Identify which cell holds the provided text, then report its (X, Y) central coordinate. 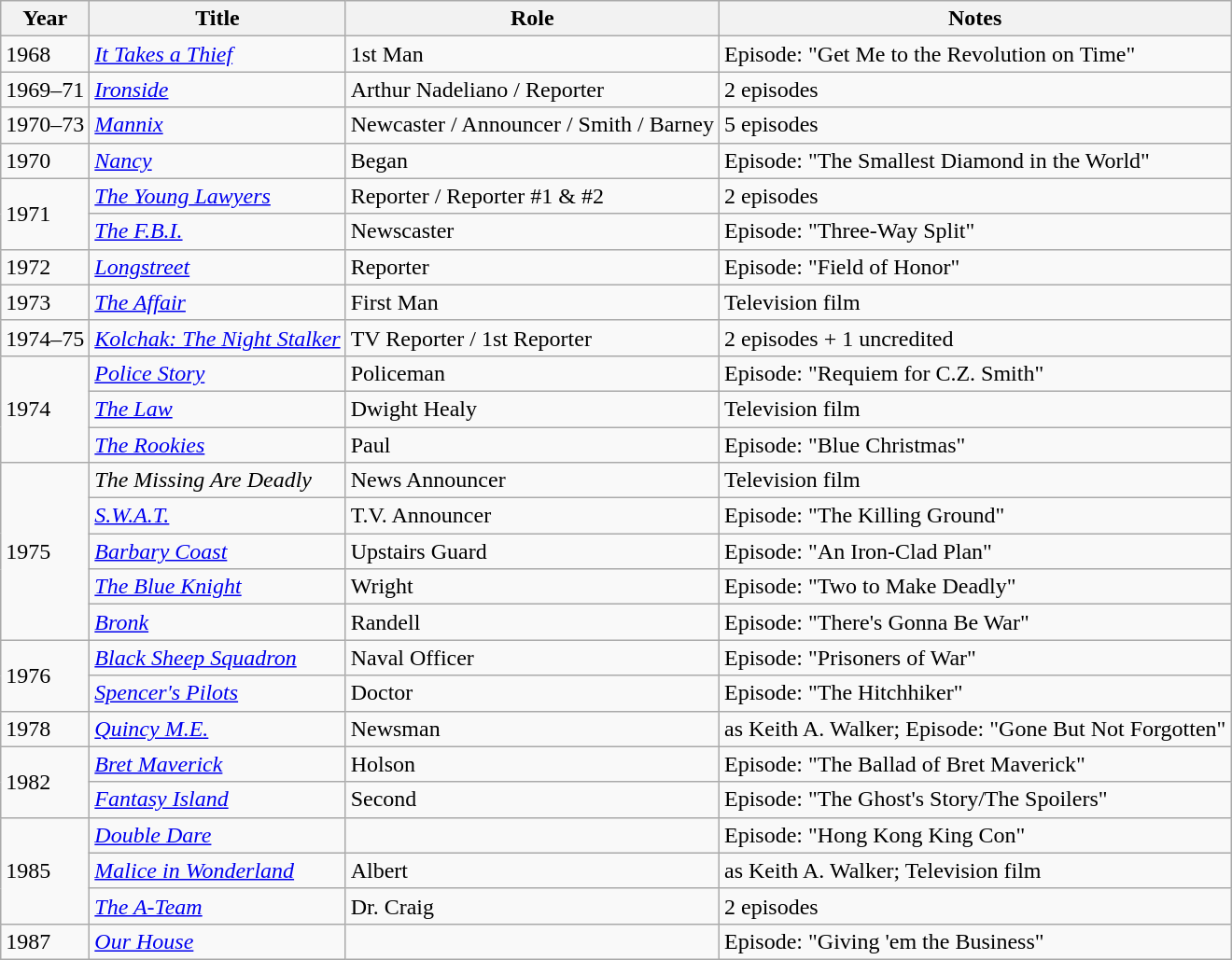
Albert (532, 870)
Episode: "Field of Honor" (974, 267)
Randell (532, 622)
Reporter (532, 267)
It Takes a Thief (217, 54)
Arthur Nadeliano / Reporter (532, 90)
as Keith A. Walker; Episode: "Gone But Not Forgotten" (974, 729)
1971 (45, 214)
The Rookies (217, 445)
Episode: "The Smallest Diamond in the World" (974, 160)
Nancy (217, 160)
Police Story (217, 373)
1970–73 (45, 125)
Dwight Healy (532, 409)
1969–71 (45, 90)
Quincy M.E. (217, 729)
TV Reporter / 1st Reporter (532, 338)
Barbary Coast (217, 551)
Notes (974, 19)
Episode: "There's Gonna Be War" (974, 622)
Paul (532, 445)
1st Man (532, 54)
1974 (45, 409)
Began (532, 160)
Reporter / Reporter #1 & #2 (532, 196)
Mannix (217, 125)
Episode: "Get Me to the Revolution on Time" (974, 54)
Episode: "The Killing Ground" (974, 516)
First Man (532, 302)
Dr. Craig (532, 906)
Episode: "Blue Christmas" (974, 445)
Naval Officer (532, 658)
The Law (217, 409)
Double Dare (217, 835)
Episode: "The Ghost's Story/The Spoilers" (974, 800)
The Young Lawyers (217, 196)
Episode: "Giving 'em the Business" (974, 941)
The F.B.I. (217, 231)
Newsman (532, 729)
Episode: "The Ballad of Bret Maverick" (974, 764)
The Affair (217, 302)
Longstreet (217, 267)
Second (532, 800)
Episode: "Requiem for C.Z. Smith" (974, 373)
Bronk (217, 622)
1973 (45, 302)
Spencer's Pilots (217, 693)
The A-Team (217, 906)
1978 (45, 729)
Title (217, 19)
5 episodes (974, 125)
Episode: "Hong Kong King Con" (974, 835)
Episode: "Prisoners of War" (974, 658)
1972 (45, 267)
Wright (532, 587)
Episode: "The Hitchhiker" (974, 693)
The Missing Are Deadly (217, 480)
Role (532, 19)
1974–75 (45, 338)
as Keith A. Walker; Television film (974, 870)
Kolchak: The Night Stalker (217, 338)
1968 (45, 54)
Episode: "Three-Way Split" (974, 231)
1982 (45, 782)
Holson (532, 764)
Policeman (532, 373)
Newscaster (532, 231)
S.W.A.T. (217, 516)
News Announcer (532, 480)
Newcaster / Announcer / Smith / Barney (532, 125)
T.V. Announcer (532, 516)
2 episodes + 1 uncredited (974, 338)
1987 (45, 941)
Episode: "An Iron-Clad Plan" (974, 551)
Doctor (532, 693)
Episode: "Two to Make Deadly" (974, 587)
1976 (45, 675)
Black Sheep Squadron (217, 658)
Fantasy Island (217, 800)
Year (45, 19)
1985 (45, 870)
Malice in Wonderland (217, 870)
1970 (45, 160)
Ironside (217, 90)
Bret Maverick (217, 764)
1975 (45, 551)
Our House (217, 941)
The Blue Knight (217, 587)
Upstairs Guard (532, 551)
